Provide the (X, Y) coordinate of the cell's center where the given text is located.  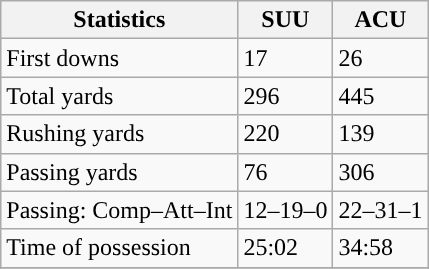
17 (286, 58)
220 (286, 134)
Passing yards (120, 172)
445 (380, 96)
ACU (380, 20)
First downs (120, 58)
Statistics (120, 20)
34:58 (380, 248)
26 (380, 58)
Rushing yards (120, 134)
Passing: Comp–Att–Int (120, 210)
296 (286, 96)
SUU (286, 20)
76 (286, 172)
306 (380, 172)
Time of possession (120, 248)
25:02 (286, 248)
Total yards (120, 96)
139 (380, 134)
12–19–0 (286, 210)
22–31–1 (380, 210)
